Output the [X, Y] coordinate of the center of the cell containing the given text.  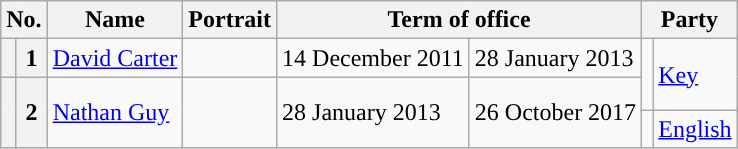
No. [24, 20]
Term of office [460, 20]
English [695, 129]
Key [695, 74]
14 December 2011 [374, 58]
2 [32, 112]
Name [115, 20]
Portrait [230, 20]
26 October 2017 [555, 112]
David Carter [115, 58]
Party [690, 20]
Nathan Guy [115, 112]
1 [32, 58]
